Capture the cell that displays the provided text and extract its [x, y] central coordinate. 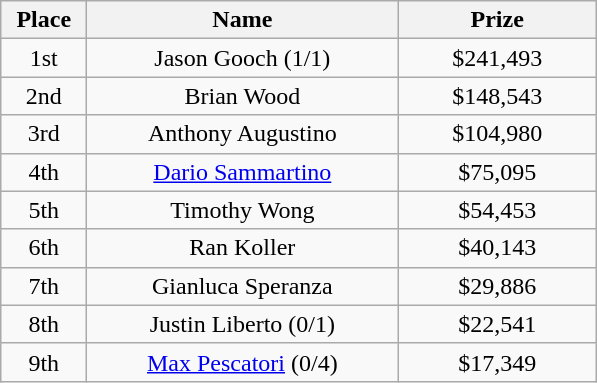
Brian Wood [242, 96]
9th [44, 362]
Max Pescatori (0/4) [242, 362]
Jason Gooch (1/1) [242, 58]
Dario Sammartino [242, 172]
3rd [44, 134]
1st [44, 58]
Place [44, 20]
$29,886 [498, 286]
$148,543 [498, 96]
$40,143 [498, 248]
$104,980 [498, 134]
2nd [44, 96]
$54,453 [498, 210]
Gianluca Speranza [242, 286]
6th [44, 248]
Name [242, 20]
4th [44, 172]
Timothy Wong [242, 210]
$75,095 [498, 172]
7th [44, 286]
5th [44, 210]
$17,349 [498, 362]
$241,493 [498, 58]
$22,541 [498, 324]
Ran Koller [242, 248]
8th [44, 324]
Prize [498, 20]
Anthony Augustino [242, 134]
Justin Liberto (0/1) [242, 324]
